Locate the cell with the specified text and output its (X, Y) center coordinate. 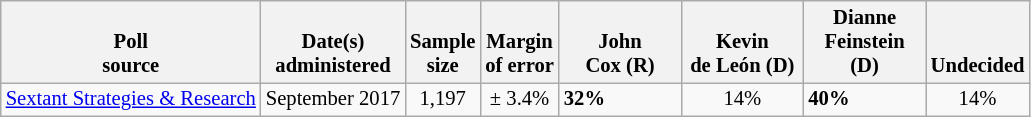
Kevinde León (D) (742, 41)
Date(s)administered (333, 41)
± 3.4% (520, 99)
40% (864, 99)
Samplesize (442, 41)
September 2017 (333, 99)
Pollsource (131, 41)
DianneFeinstein (D) (864, 41)
Undecided (978, 41)
Marginof error (520, 41)
Sextant Strategies & Research (131, 99)
1,197 (442, 99)
32% (620, 99)
JohnCox (R) (620, 41)
